Scan for the cell matching the given text and deliver its (x, y) coordinate at center. 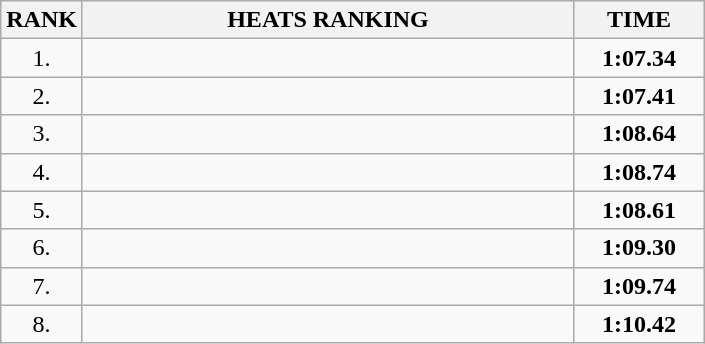
4. (42, 172)
8. (42, 324)
1:08.61 (640, 210)
1:08.64 (640, 134)
7. (42, 286)
1. (42, 58)
RANK (42, 20)
2. (42, 96)
5. (42, 210)
HEATS RANKING (328, 20)
1:09.74 (640, 286)
1:07.34 (640, 58)
1:10.42 (640, 324)
1:07.41 (640, 96)
1:08.74 (640, 172)
6. (42, 248)
TIME (640, 20)
3. (42, 134)
1:09.30 (640, 248)
